Pinpoint the cell where the given text exists, returning its [x, y] midpoint coordinate. 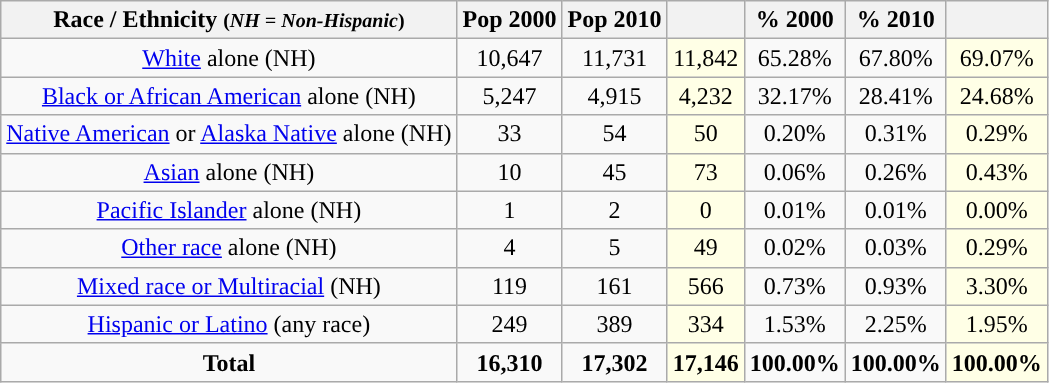
Race / Ethnicity (NH = Non-Hispanic) [229, 20]
17,302 [614, 362]
119 [510, 286]
0.93% [896, 286]
0.00% [996, 210]
45 [614, 172]
33 [510, 134]
Pop 2010 [614, 20]
1.53% [794, 324]
5 [614, 248]
49 [706, 248]
0.03% [896, 248]
17,146 [706, 362]
0.73% [794, 286]
24.68% [996, 96]
10,647 [510, 58]
50 [706, 134]
% 2010 [896, 20]
65.28% [794, 58]
Black or African American alone (NH) [229, 96]
67.80% [896, 58]
4,232 [706, 96]
73 [706, 172]
0 [706, 210]
334 [706, 324]
2.25% [896, 324]
5,247 [510, 96]
Asian alone (NH) [229, 172]
69.07% [996, 58]
11,842 [706, 58]
White alone (NH) [229, 58]
Other race alone (NH) [229, 248]
566 [706, 286]
0.26% [896, 172]
32.17% [794, 96]
1.95% [996, 324]
389 [614, 324]
0.20% [794, 134]
249 [510, 324]
161 [614, 286]
0.31% [896, 134]
11,731 [614, 58]
Mixed race or Multiracial (NH) [229, 286]
4,915 [614, 96]
28.41% [896, 96]
0.06% [794, 172]
% 2000 [794, 20]
0.43% [996, 172]
16,310 [510, 362]
4 [510, 248]
Pacific Islander alone (NH) [229, 210]
Pop 2000 [510, 20]
Hispanic or Latino (any race) [229, 324]
Native American or Alaska Native alone (NH) [229, 134]
0.02% [794, 248]
3.30% [996, 286]
10 [510, 172]
54 [614, 134]
1 [510, 210]
Total [229, 362]
2 [614, 210]
